Detect which cell encompasses the target text, then output its [X, Y] center coordinate. 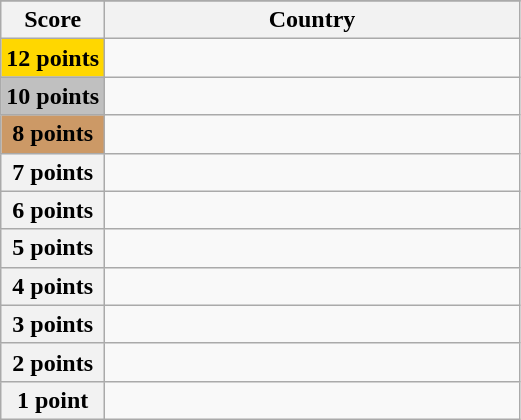
7 points [53, 172]
1 point [53, 400]
3 points [53, 324]
Country [312, 20]
6 points [53, 210]
Score [53, 20]
5 points [53, 248]
12 points [53, 58]
10 points [53, 96]
4 points [53, 286]
8 points [53, 134]
2 points [53, 362]
